Search for the cell housing the specified text and yield its (X, Y) center coordinate. 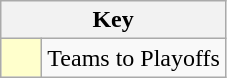
Teams to Playoffs (134, 58)
Key (114, 20)
